Extract the [x, y] coordinate from the center of the cell holding the provided text.  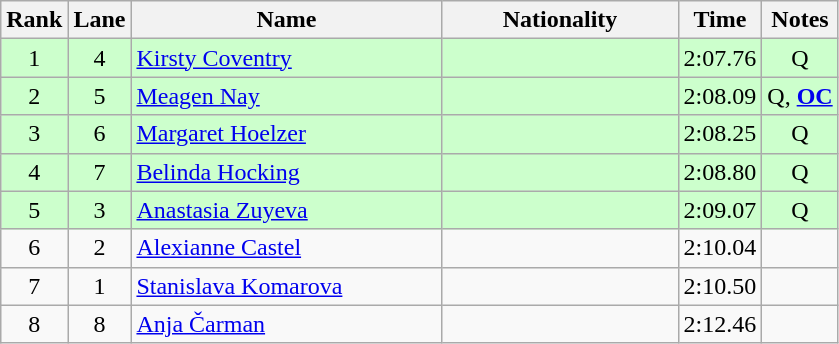
Lane [100, 20]
2:07.76 [720, 58]
Rank [34, 20]
Meagen Nay [286, 96]
Anastasia Zuyeva [286, 210]
Time [720, 20]
Stanislava Komarova [286, 286]
2:09.07 [720, 210]
Nationality [560, 20]
Margaret Hoelzer [286, 134]
Q, OC [800, 96]
2:10.50 [720, 286]
Kirsty Coventry [286, 58]
Name [286, 20]
2:08.80 [720, 172]
Belinda Hocking [286, 172]
Notes [800, 20]
2:10.04 [720, 248]
Anja Čarman [286, 324]
2:08.09 [720, 96]
Alexianne Castel [286, 248]
2:12.46 [720, 324]
2:08.25 [720, 134]
